Determine the (x, y) coordinate at the center of the cell enclosing the given text.  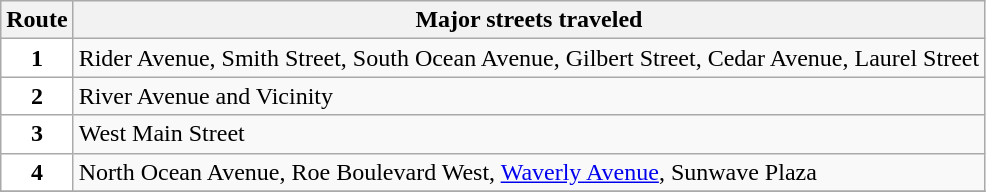
4 (37, 172)
1 (37, 58)
Major streets traveled (528, 20)
North Ocean Avenue, Roe Boulevard West, Waverly Avenue, Sunwave Plaza (528, 172)
River Avenue and Vicinity (528, 96)
3 (37, 134)
West Main Street (528, 134)
Rider Avenue, Smith Street, South Ocean Avenue, Gilbert Street, Cedar Avenue, Laurel Street (528, 58)
2 (37, 96)
Route (37, 20)
